Return the (x, y) coordinate for the center point of the cell that contains the specified text.  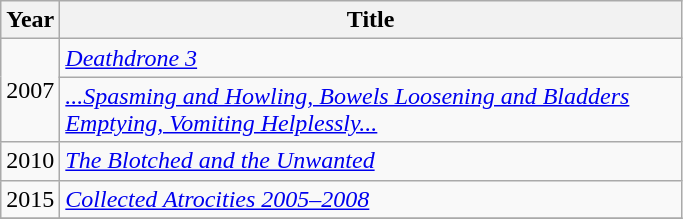
Deathdrone 3 (371, 58)
Title (371, 20)
2015 (30, 199)
2007 (30, 90)
Year (30, 20)
2010 (30, 161)
Collected Atrocities 2005–2008 (371, 199)
The Blotched and the Unwanted (371, 161)
...Spasming and Howling, Bowels Loosening and Bladders Emptying, Vomiting Helplessly... (371, 110)
